Detect which cell encompasses the target text, then output its (x, y) center coordinate. 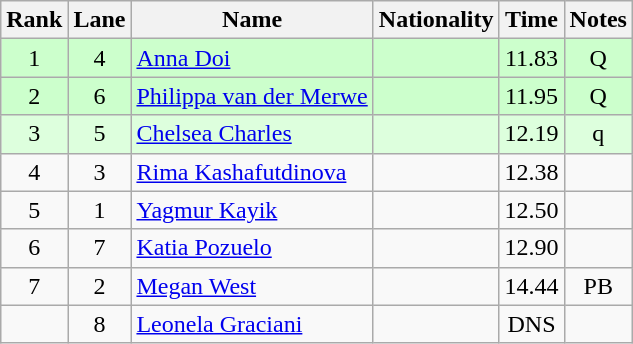
Rank (34, 20)
DNS (532, 324)
Lane (100, 20)
Katia Pozuelo (252, 248)
Time (532, 20)
Yagmur Kayik (252, 210)
12.50 (532, 210)
Chelsea Charles (252, 134)
11.95 (532, 96)
Leonela Graciani (252, 324)
12.19 (532, 134)
Notes (598, 20)
Name (252, 20)
11.83 (532, 58)
Anna Doi (252, 58)
Philippa van der Merwe (252, 96)
8 (100, 324)
14.44 (532, 286)
Rima Kashafutdinova (252, 172)
PB (598, 286)
Nationality (436, 20)
Megan West (252, 286)
12.90 (532, 248)
q (598, 134)
12.38 (532, 172)
